Determine the [x, y] coordinate at the center of the cell enclosing the given text.  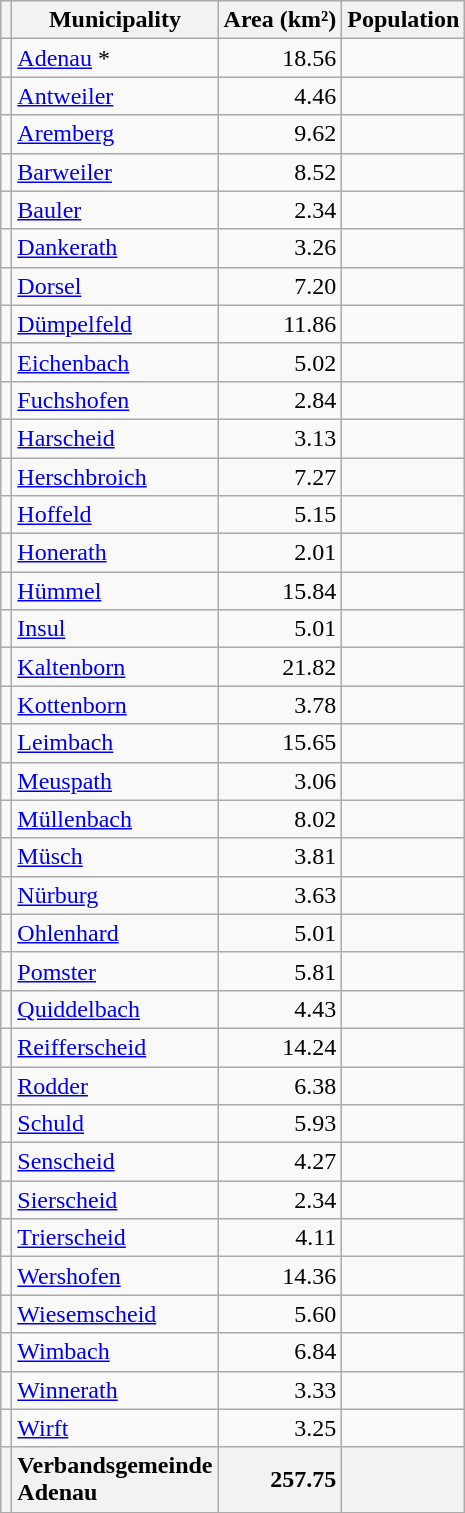
15.84 [280, 591]
Müllenbach [115, 819]
3.78 [280, 705]
8.52 [280, 172]
3.26 [280, 248]
Müsch [115, 857]
5.60 [280, 1314]
4.11 [280, 1238]
4.46 [280, 96]
6.38 [280, 1085]
Antweiler [115, 96]
Bauler [115, 210]
15.65 [280, 743]
3.33 [280, 1390]
Honerath [115, 553]
Wimbach [115, 1352]
Dümpelfeld [115, 324]
14.24 [280, 1047]
9.62 [280, 134]
Hümmel [115, 591]
257.75 [280, 1480]
Kaltenborn [115, 667]
4.43 [280, 1009]
2.01 [280, 553]
Nürburg [115, 895]
3.06 [280, 781]
Ohlenhard [115, 933]
5.02 [280, 362]
Wirft [115, 1428]
Insul [115, 629]
Sierscheid [115, 1200]
3.63 [280, 895]
Aremberg [115, 134]
3.81 [280, 857]
Meuspath [115, 781]
Municipality [115, 20]
Barweiler [115, 172]
21.82 [280, 667]
3.13 [280, 438]
5.81 [280, 971]
18.56 [280, 58]
11.86 [280, 324]
2.84 [280, 400]
Trierscheid [115, 1238]
Kottenborn [115, 705]
5.15 [280, 515]
Dorsel [115, 286]
Wershofen [115, 1276]
VerbandsgemeindeAdenau [115, 1480]
Eichenbach [115, 362]
Adenau * [115, 58]
Herschbroich [115, 477]
8.02 [280, 819]
Rodder [115, 1085]
Senscheid [115, 1162]
Wiesemscheid [115, 1314]
Dankerath [115, 248]
5.93 [280, 1124]
Hoffeld [115, 515]
7.27 [280, 477]
3.25 [280, 1428]
7.20 [280, 286]
Area (km²) [280, 20]
14.36 [280, 1276]
Schuld [115, 1124]
Fuchshofen [115, 400]
6.84 [280, 1352]
Reifferscheid [115, 1047]
Population [404, 20]
Harscheid [115, 438]
Pomster [115, 971]
Quiddelbach [115, 1009]
Leimbach [115, 743]
Winnerath [115, 1390]
4.27 [280, 1162]
